Search for the cell housing the specified text and yield its (X, Y) center coordinate. 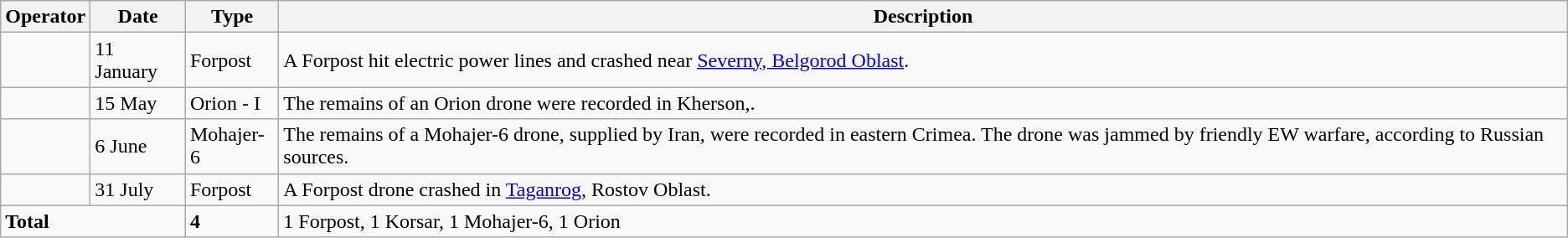
Type (231, 17)
1 Forpost, 1 Korsar, 1 Mohajer-6, 1 Orion (923, 221)
11 January (138, 60)
Date (138, 17)
Description (923, 17)
Total (94, 221)
Mohajer-6 (231, 146)
6 June (138, 146)
A Forpost hit electric power lines and crashed near Severny, Belgorod Oblast. (923, 60)
The remains of an Orion drone were recorded in Kherson,. (923, 103)
15 May (138, 103)
4 (231, 221)
Operator (45, 17)
A Forpost drone crashed in Taganrog, Rostov Oblast. (923, 189)
Orion - I (231, 103)
31 July (138, 189)
